Search for the cell housing the specified text and yield its [X, Y] center coordinate. 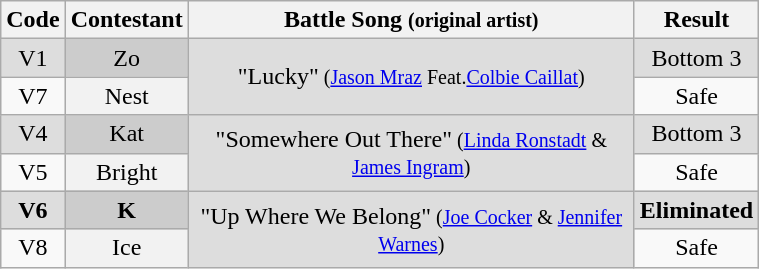
V6 [33, 210]
"Up Where We Belong" (Joe Cocker & Jennifer Warnes) [411, 229]
Ice [126, 248]
V4 [33, 134]
Nest [126, 96]
V8 [33, 248]
Eliminated [696, 210]
Zo [126, 58]
V5 [33, 172]
V1 [33, 58]
K [126, 210]
"Somewhere Out There" (Linda Ronstadt & James Ingram) [411, 153]
Battle Song (original artist) [411, 20]
Bright [126, 172]
Kat [126, 134]
V7 [33, 96]
"Lucky" (Jason Mraz Feat.Colbie Caillat) [411, 77]
Code [33, 20]
Contestant [126, 20]
Result [696, 20]
